Find where the given text appears and provide that cell's center as (X, Y) coordinate. 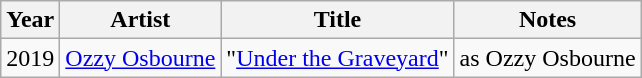
Year (30, 20)
Notes (548, 20)
Artist (140, 20)
Title (338, 20)
as Ozzy Osbourne (548, 58)
2019 (30, 58)
Ozzy Osbourne (140, 58)
"Under the Graveyard" (338, 58)
